Find where the given text appears and provide that cell's center as (x, y) coordinate. 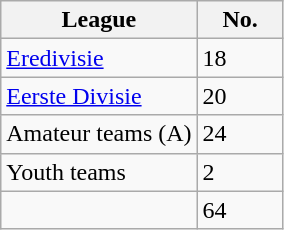
2 (240, 172)
Amateur teams (A) (99, 134)
24 (240, 134)
League (99, 20)
Eerste Divisie (99, 96)
18 (240, 58)
Eredivisie (99, 58)
No. (240, 20)
Youth teams (99, 172)
20 (240, 96)
64 (240, 210)
